For the text-containing cell, return its midpoint in [X, Y] coordinate format. 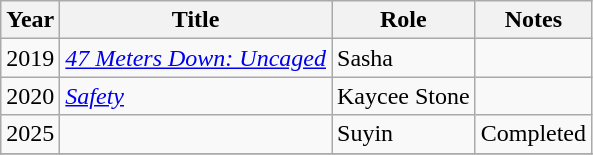
Year [30, 20]
Suyin [404, 134]
Kaycee Stone [404, 96]
Role [404, 20]
Title [196, 20]
Completed [533, 134]
47 Meters Down: Uncaged [196, 58]
Safety [196, 96]
2020 [30, 96]
2019 [30, 58]
2025 [30, 134]
Notes [533, 20]
Sasha [404, 58]
